Scan for the cell matching the given text and deliver its (x, y) coordinate at center. 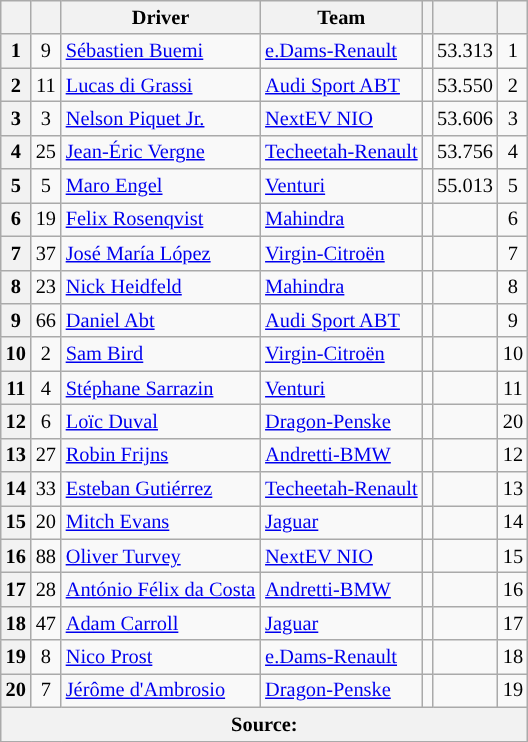
53.313 (465, 51)
Mitch Evans (160, 522)
Esteban Gutiérrez (160, 489)
28 (46, 589)
33 (46, 489)
Stéphane Sarrazin (160, 388)
Sébastien Buemi (160, 51)
Driver (160, 17)
Oliver Turvey (160, 556)
Source: (264, 724)
55.013 (465, 186)
Maro Engel (160, 186)
23 (46, 287)
Nico Prost (160, 657)
Lucas di Grassi (160, 85)
Loïc Duval (160, 421)
Felix Rosenqvist (160, 219)
27 (46, 455)
Nelson Piquet Jr. (160, 118)
88 (46, 556)
António Félix da Costa (160, 589)
José María López (160, 253)
Robin Frijns (160, 455)
Daniel Abt (160, 320)
Adam Carroll (160, 623)
Nick Heidfeld (160, 287)
Jean-Éric Vergne (160, 152)
Team (341, 17)
53.606 (465, 118)
Jérôme d'Ambrosio (160, 690)
Sam Bird (160, 354)
47 (46, 623)
53.550 (465, 85)
66 (46, 320)
25 (46, 152)
37 (46, 253)
53.756 (465, 152)
